Determine the (x, y) coordinate at the center of the cell enclosing the given text.  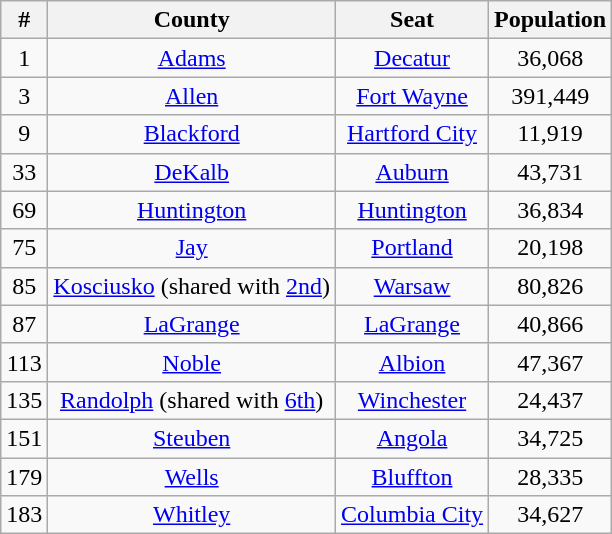
Seat (412, 20)
Adams (192, 58)
Columbia City (412, 515)
113 (24, 362)
Winchester (412, 400)
75 (24, 248)
40,866 (550, 324)
# (24, 20)
85 (24, 286)
DeKalb (192, 172)
Population (550, 20)
Noble (192, 362)
Randolph (shared with 6th) (192, 400)
34,627 (550, 515)
Wells (192, 477)
69 (24, 210)
43,731 (550, 172)
135 (24, 400)
34,725 (550, 438)
391,449 (550, 96)
Kosciusko (shared with 2nd) (192, 286)
Hartford City (412, 134)
Warsaw (412, 286)
Decatur (412, 58)
County (192, 20)
28,335 (550, 477)
Fort Wayne (412, 96)
36,068 (550, 58)
Auburn (412, 172)
3 (24, 96)
11,919 (550, 134)
Whitley (192, 515)
80,826 (550, 286)
20,198 (550, 248)
183 (24, 515)
87 (24, 324)
151 (24, 438)
Jay (192, 248)
47,367 (550, 362)
24,437 (550, 400)
Blackford (192, 134)
1 (24, 58)
33 (24, 172)
Angola (412, 438)
Bluffton (412, 477)
179 (24, 477)
36,834 (550, 210)
9 (24, 134)
Albion (412, 362)
Portland (412, 248)
Allen (192, 96)
Steuben (192, 438)
